Find where the given text appears and provide that cell's center as [x, y] coordinate. 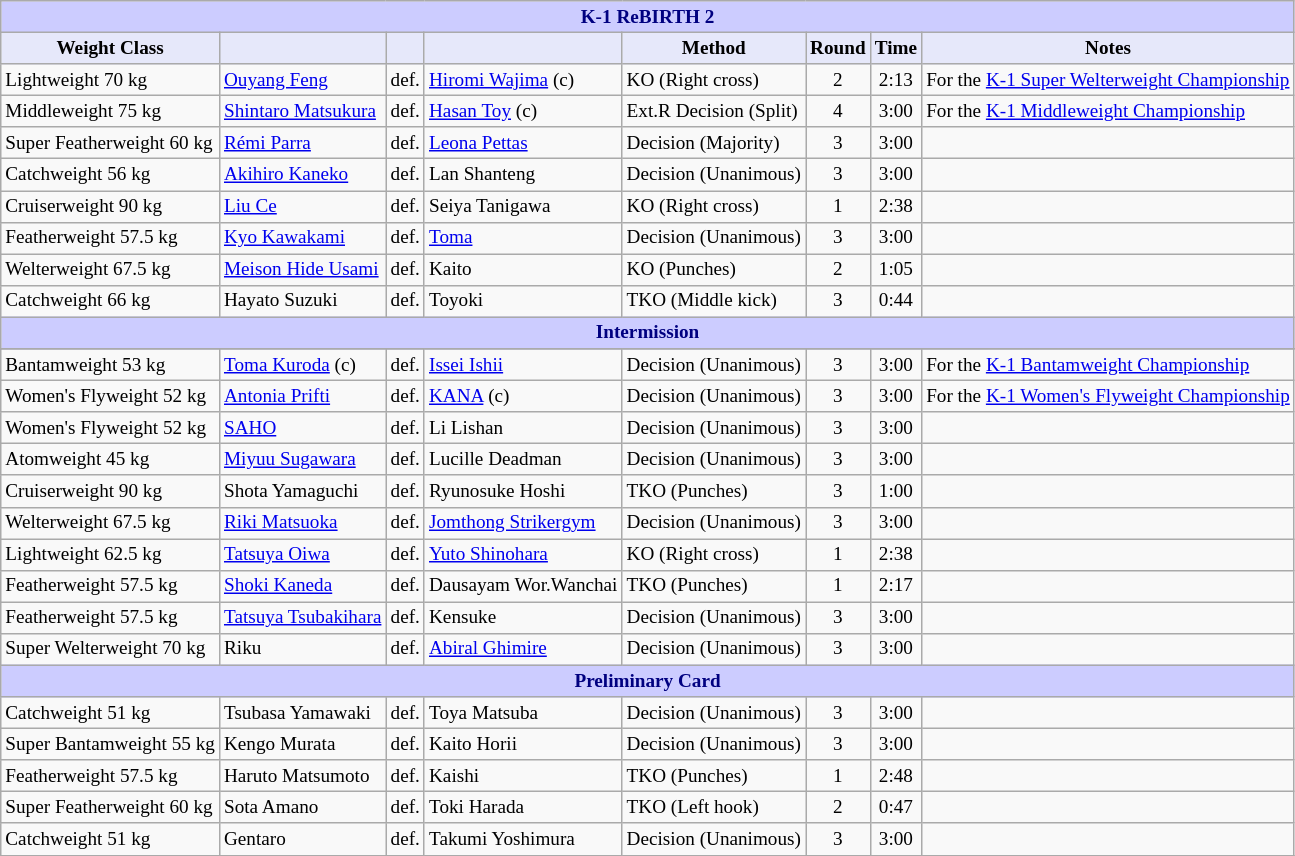
Meison Hide Usami [302, 270]
Jomthong Strikergym [523, 523]
Kaishi [523, 776]
Leona Pettas [523, 143]
Bantamweight 53 kg [110, 365]
For the K-1 Women's Flyweight Championship [1108, 396]
Ext.R Decision (Split) [714, 111]
Kyo Kawakami [302, 238]
Ryunosuke Hoshi [523, 491]
Method [714, 48]
Decision (Majority) [714, 143]
KO (Punches) [714, 270]
Li Lishan [523, 428]
Shoki Kaneda [302, 586]
Notes [1108, 48]
Hayato Suzuki [302, 301]
Gentaro [302, 839]
4 [838, 111]
Tatsuya Tsubakihara [302, 618]
0:47 [896, 808]
Intermission [648, 333]
Shota Yamaguchi [302, 491]
Riki Matsuoka [302, 523]
Tsubasa Yamawaki [302, 713]
Kengo Murata [302, 744]
Weight Class [110, 48]
Toki Harada [523, 808]
Issei Ishii [523, 365]
1:00 [896, 491]
Toma [523, 238]
Kaito [523, 270]
Time [896, 48]
Lucille Deadman [523, 460]
For the K-1 Middleweight Championship [1108, 111]
Middleweight 75 kg [110, 111]
1:05 [896, 270]
TKO (Left hook) [714, 808]
Akihiro Kaneko [302, 175]
Sota Amano [302, 808]
Antonia Prifti [302, 396]
K-1 ReBIRTH 2 [648, 17]
Catchweight 56 kg [110, 175]
Ouyang Feng [302, 80]
Toyoki [523, 301]
Hasan Toy (c) [523, 111]
Catchweight 66 kg [110, 301]
Seiya Tanigawa [523, 206]
Lightweight 62.5 kg [110, 554]
Hiromi Wajima (c) [523, 80]
TKO (Middle kick) [714, 301]
KANA (c) [523, 396]
Toma Kuroda (c) [302, 365]
Toya Matsuba [523, 713]
Riku [302, 649]
0:44 [896, 301]
Dausayam Wor.Wanchai [523, 586]
Super Bantamweight 55 kg [110, 744]
Rémi Parra [302, 143]
Haruto Matsumoto [302, 776]
Shintaro Matsukura [302, 111]
For the K-1 Super Welterweight Championship [1108, 80]
Super Welterweight 70 kg [110, 649]
Kaito Horii [523, 744]
Yuto Shinohara [523, 554]
Tatsuya Oiwa [302, 554]
2:13 [896, 80]
Lightweight 70 kg [110, 80]
2:17 [896, 586]
Liu Ce [302, 206]
Takumi Yoshimura [523, 839]
Preliminary Card [648, 681]
Miyuu Sugawara [302, 460]
Abiral Ghimire [523, 649]
Lan Shanteng [523, 175]
For the K-1 Bantamweight Championship [1108, 365]
Atomweight 45 kg [110, 460]
Round [838, 48]
2:48 [896, 776]
SAHO [302, 428]
Kensuke [523, 618]
